Extract the (X, Y) coordinate from the center of the cell holding the provided text.  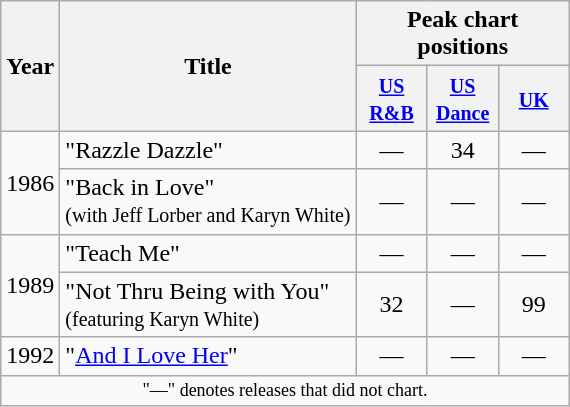
"Razzle Dazzle" (208, 150)
"—" denotes releases that did not chart. (285, 390)
99 (534, 304)
UK (534, 98)
Title (208, 66)
Peak chart positions (462, 34)
32 (392, 304)
"Teach Me" (208, 253)
US Dance (462, 98)
"Not Thru Being with You" (featuring Karyn White) (208, 304)
34 (462, 150)
1989 (30, 286)
"And I Love Her" (208, 356)
Year (30, 66)
US R&B (392, 98)
1992 (30, 356)
"Back in Love" (with Jeff Lorber and Karyn White) (208, 202)
1986 (30, 182)
